Extract the [X, Y] coordinate from the center of the cell holding the provided text.  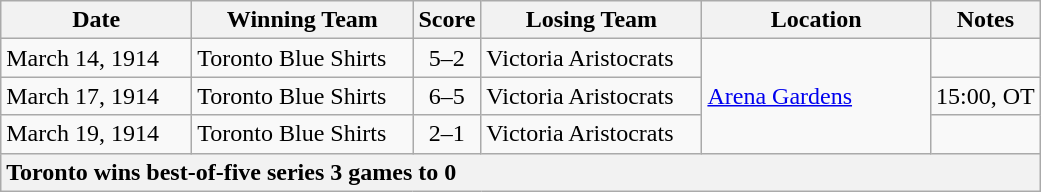
Toronto wins best-of-five series 3 games to 0 [520, 172]
Score [447, 20]
March 14, 1914 [96, 58]
March 17, 1914 [96, 96]
Notes [985, 20]
Date [96, 20]
Losing Team [592, 20]
Location [816, 20]
15:00, OT [985, 96]
Winning Team [302, 20]
5–2 [447, 58]
Arena Gardens [816, 96]
2–1 [447, 134]
March 19, 1914 [96, 134]
6–5 [447, 96]
